Scan for the cell matching the given text and deliver its (x, y) coordinate at center. 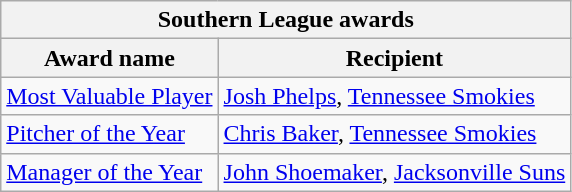
Chris Baker, Tennessee Smokies (394, 134)
Josh Phelps, Tennessee Smokies (394, 96)
Recipient (394, 58)
Pitcher of the Year (110, 134)
Most Valuable Player (110, 96)
John Shoemaker, Jacksonville Suns (394, 172)
Southern League awards (286, 20)
Award name (110, 58)
Manager of the Year (110, 172)
